Output the (X, Y) coordinate of the center of the cell containing the given text.  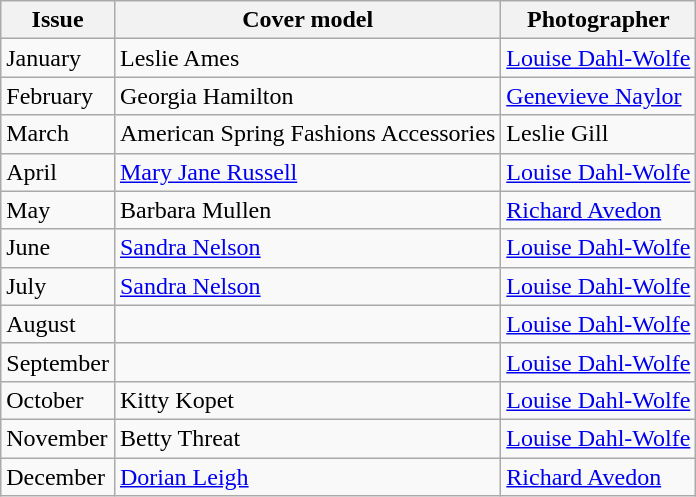
April (58, 172)
November (58, 438)
Dorian Leigh (307, 477)
January (58, 58)
Cover model (307, 20)
Leslie Ames (307, 58)
American Spring Fashions Accessories (307, 134)
Barbara Mullen (307, 210)
May (58, 210)
Georgia Hamilton (307, 96)
Photographer (598, 20)
Kitty Kopet (307, 400)
Genevieve Naylor (598, 96)
Mary Jane Russell (307, 172)
August (58, 324)
December (58, 477)
October (58, 400)
June (58, 248)
March (58, 134)
July (58, 286)
February (58, 96)
Issue (58, 20)
Betty Threat (307, 438)
September (58, 362)
Leslie Gill (598, 134)
